Search for the cell housing the specified text and yield its [x, y] center coordinate. 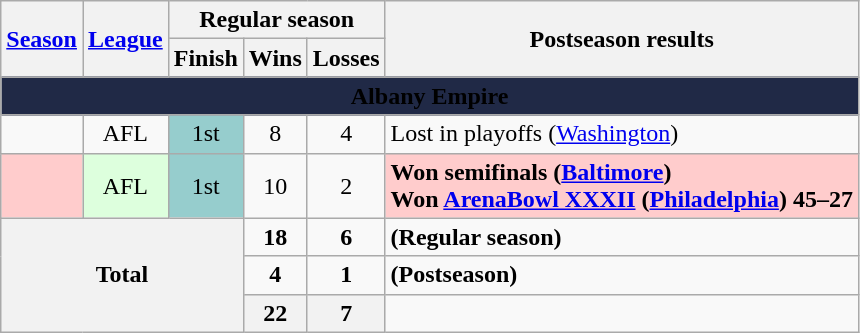
8 [275, 134]
22 [275, 313]
Losses [346, 58]
7 [346, 313]
Albany Empire [430, 96]
Wins [275, 58]
Lost in playoffs (Washington) [622, 134]
2 [346, 186]
Season [42, 39]
Regular season [276, 20]
League [125, 39]
(Regular season) [622, 237]
Total [122, 275]
18 [275, 237]
1 [346, 275]
10 [275, 186]
Won semifinals (Baltimore) Won ArenaBowl XXXII (Philadelphia) 45–27 [622, 186]
(Postseason) [622, 275]
Finish [206, 58]
6 [346, 237]
Postseason results [622, 39]
